Locate the cell with the specified text and output its [X, Y] center coordinate. 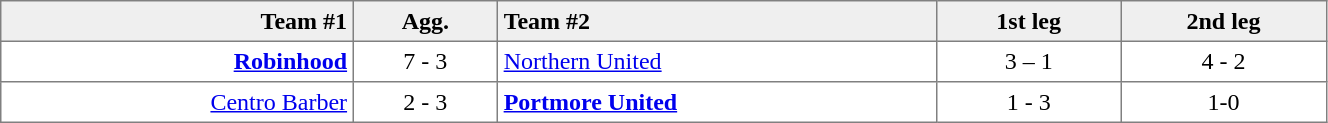
Northern United [717, 61]
7 - 3 [426, 61]
4 - 2 [1224, 61]
2 - 3 [426, 102]
Team #2 [717, 21]
Centro Barber [178, 102]
1st leg [1029, 21]
Agg. [426, 21]
Portmore United [717, 102]
3 – 1 [1029, 61]
1 - 3 [1029, 102]
1-0 [1224, 102]
2nd leg [1224, 21]
Team #1 [178, 21]
Robinhood [178, 61]
